Return the [x, y] coordinate for the center point of the cell that contains the specified text.  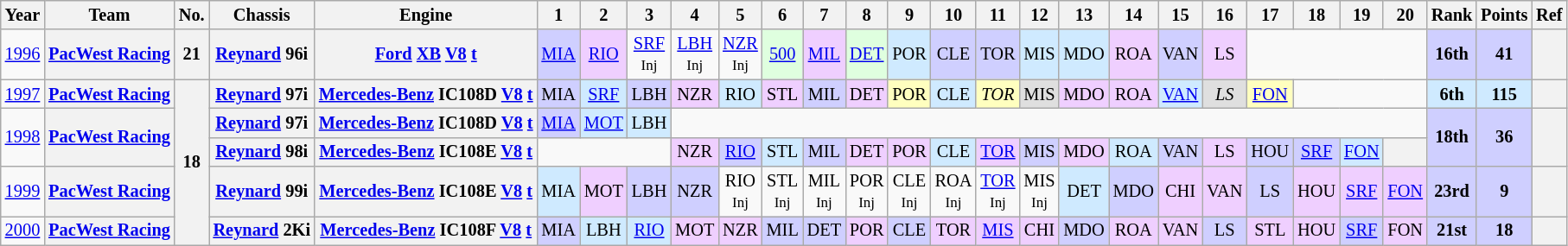
3 [649, 15]
Reynard 99i [262, 192]
41 [1504, 54]
14 [1134, 15]
NZRInj [740, 54]
2 [603, 15]
6 [783, 15]
17 [1270, 15]
115 [1504, 94]
1997 [22, 94]
Rank [1452, 15]
MILInj [825, 192]
PORInj [866, 192]
11 [998, 15]
36 [1504, 136]
6th [1452, 94]
1 [558, 15]
7 [825, 15]
20 [1405, 15]
SRFInj [649, 54]
16 [1224, 15]
12 [1039, 15]
23rd [1452, 192]
Reynard 2Ki [262, 230]
ROAInj [954, 192]
500 [783, 54]
CLEInj [909, 192]
10 [954, 15]
1998 [22, 136]
LBHInj [695, 54]
15 [1181, 15]
MISInj [1039, 192]
No. [192, 15]
1996 [22, 54]
TORInj [998, 192]
13 [1084, 15]
Mercedes-Benz IC108F V8 t [426, 230]
16th [1452, 54]
5 [740, 15]
2000 [22, 230]
Reynard 98i [262, 152]
Points [1504, 15]
1999 [22, 192]
4 [695, 15]
Chassis [262, 15]
Reynard 96i [262, 54]
Ref [1549, 15]
Ford XB V8 t [426, 54]
Engine [426, 15]
8 [866, 15]
18th [1452, 136]
STLInj [783, 192]
21 [192, 54]
19 [1361, 15]
Year [22, 15]
21st [1452, 230]
RIOInj [740, 192]
Team [109, 15]
